Find where the given text appears and provide that cell's center as (x, y) coordinate. 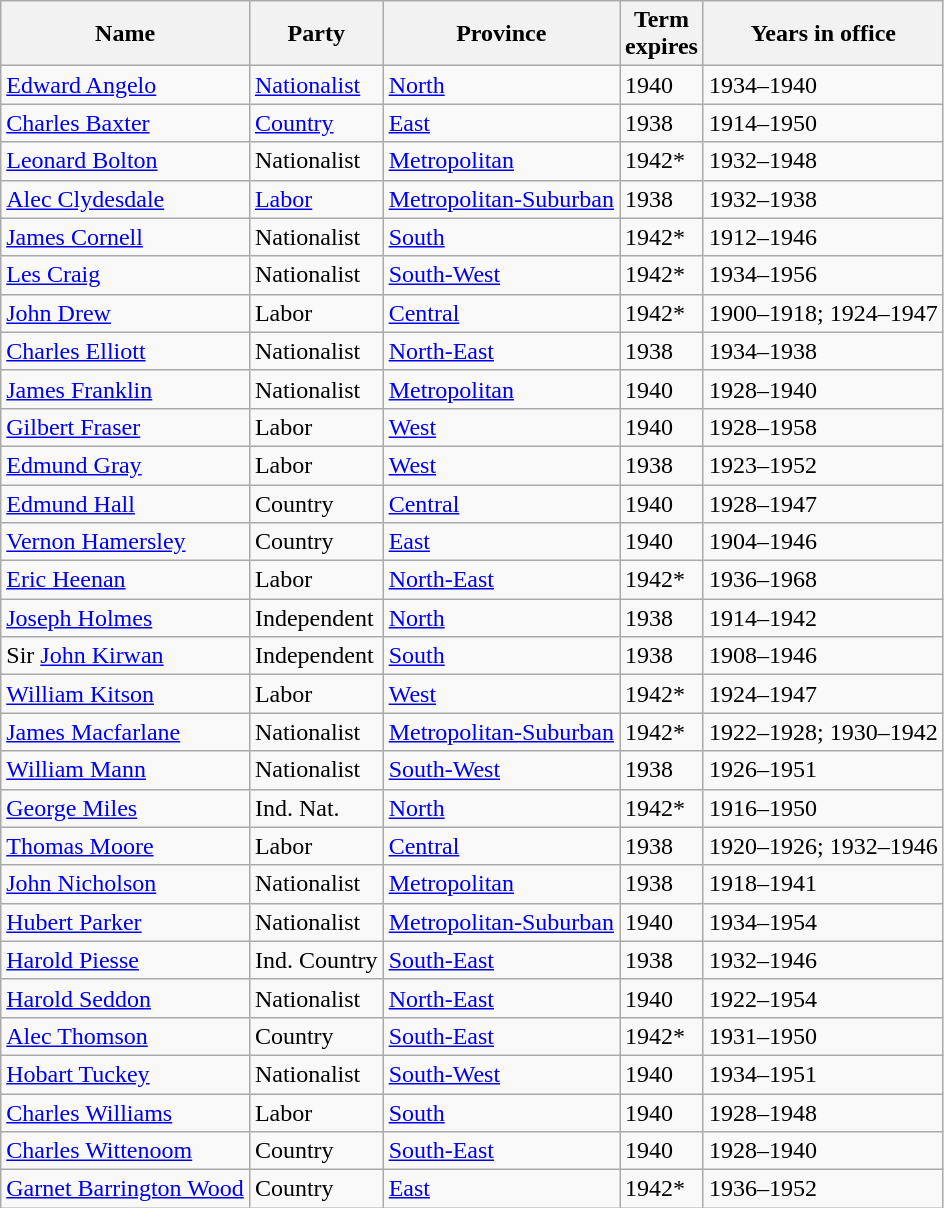
1934–1956 (823, 275)
1928–1948 (823, 1113)
Charles Williams (126, 1113)
Thomas Moore (126, 846)
1922–1954 (823, 998)
1926–1951 (823, 770)
1934–1954 (823, 922)
James Cornell (126, 237)
Eric Heenan (126, 580)
1914–1942 (823, 618)
Party (316, 34)
1932–1946 (823, 960)
Edmund Gray (126, 465)
1920–1926; 1932–1946 (823, 846)
Alec Thomson (126, 1036)
Sir John Kirwan (126, 656)
Name (126, 34)
Charles Wittenoom (126, 1151)
Edward Angelo (126, 85)
1934–1940 (823, 85)
1934–1951 (823, 1074)
William Mann (126, 770)
1928–1947 (823, 503)
1932–1948 (823, 161)
Harold Seddon (126, 998)
Gilbert Fraser (126, 427)
1923–1952 (823, 465)
Ind. Nat. (316, 808)
Ind. Country (316, 960)
James Macfarlane (126, 732)
Les Craig (126, 275)
1931–1950 (823, 1036)
Leonard Bolton (126, 161)
James Franklin (126, 389)
1936–1968 (823, 580)
1922–1928; 1930–1942 (823, 732)
1924–1947 (823, 694)
1918–1941 (823, 884)
1900–1918; 1924–1947 (823, 313)
John Nicholson (126, 884)
Edmund Hall (126, 503)
Province (501, 34)
Years in office (823, 34)
1912–1946 (823, 237)
George Miles (126, 808)
Charles Baxter (126, 123)
1908–1946 (823, 656)
Joseph Holmes (126, 618)
Termexpires (662, 34)
1934–1938 (823, 351)
1904–1946 (823, 542)
Vernon Hamersley (126, 542)
1914–1950 (823, 123)
Hubert Parker (126, 922)
Hobart Tuckey (126, 1074)
1936–1952 (823, 1189)
1928–1958 (823, 427)
Alec Clydesdale (126, 199)
1932–1938 (823, 199)
Garnet Barrington Wood (126, 1189)
William Kitson (126, 694)
John Drew (126, 313)
1916–1950 (823, 808)
Harold Piesse (126, 960)
Charles Elliott (126, 351)
